Pinpoint the cell where the given text exists, returning its (x, y) midpoint coordinate. 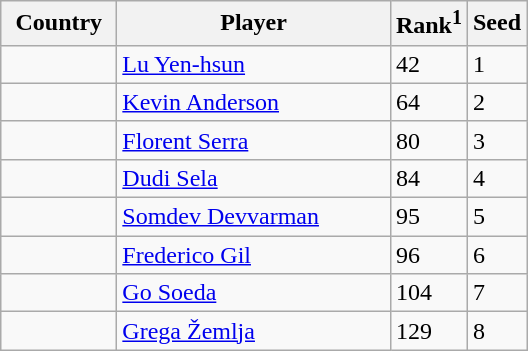
96 (428, 255)
8 (496, 331)
Player (254, 24)
7 (496, 293)
5 (496, 217)
104 (428, 293)
Dudi Sela (254, 178)
Seed (496, 24)
Kevin Anderson (254, 102)
84 (428, 178)
6 (496, 255)
129 (428, 331)
Country (59, 24)
Florent Serra (254, 140)
95 (428, 217)
Grega Žemlja (254, 331)
4 (496, 178)
Frederico Gil (254, 255)
3 (496, 140)
Lu Yen-hsun (254, 64)
1 (496, 64)
80 (428, 140)
Somdev Devvarman (254, 217)
2 (496, 102)
Go Soeda (254, 293)
Rank1 (428, 24)
64 (428, 102)
42 (428, 64)
